Find where the given text appears and provide that cell's center as (x, y) coordinate. 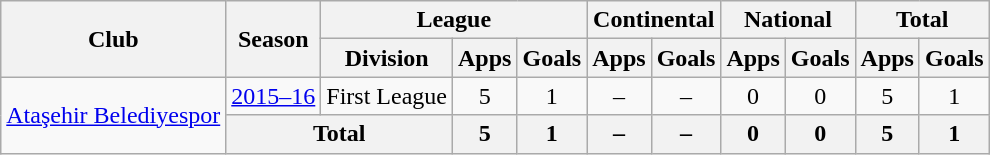
Club (114, 39)
League (454, 20)
2015–16 (274, 96)
Division (387, 58)
Continental (654, 20)
Ataşehir Belediyespor (114, 115)
National (788, 20)
First League (387, 96)
Season (274, 39)
